From the cell containing the given text, extract its center point as [X, Y] coordinate. 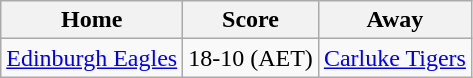
Edinburgh Eagles [92, 58]
Score [251, 20]
18-10 (AET) [251, 58]
Carluke Tigers [394, 58]
Home [92, 20]
Away [394, 20]
